From the cell containing the given text, extract its center point as [x, y] coordinate. 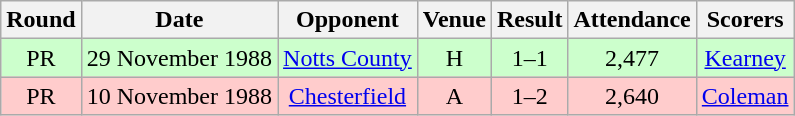
Chesterfield [348, 96]
10 November 1988 [179, 96]
Scorers [745, 20]
Notts County [348, 58]
Date [179, 20]
A [454, 96]
Attendance [632, 20]
Venue [454, 20]
2,640 [632, 96]
Coleman [745, 96]
Round [41, 20]
29 November 1988 [179, 58]
1–1 [530, 58]
H [454, 58]
Opponent [348, 20]
1–2 [530, 96]
Kearney [745, 58]
Result [530, 20]
2,477 [632, 58]
